Return (X, Y) of the center of cell containing provided text 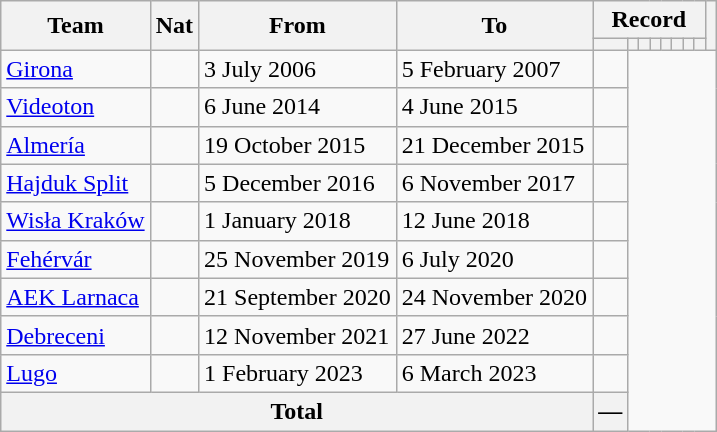
AEK Larnaca (76, 297)
Team (76, 26)
6 July 2020 (494, 259)
Fehérvár (76, 259)
3 July 2006 (298, 69)
To (494, 26)
5 December 2016 (298, 183)
From (298, 26)
— (610, 411)
6 March 2023 (494, 373)
4 June 2015 (494, 107)
5 February 2007 (494, 69)
6 June 2014 (298, 107)
Record (649, 20)
Lugo (76, 373)
25 November 2019 (298, 259)
27 June 2022 (494, 335)
19 October 2015 (298, 145)
Girona (76, 69)
12 November 2021 (298, 335)
6 November 2017 (494, 183)
21 December 2015 (494, 145)
1 February 2023 (298, 373)
12 June 2018 (494, 221)
Nat (174, 26)
Wisła Kraków (76, 221)
Debreceni (76, 335)
Total (297, 411)
Almería (76, 145)
Videoton (76, 107)
24 November 2020 (494, 297)
Hajduk Split (76, 183)
1 January 2018 (298, 221)
21 September 2020 (298, 297)
